Scan for the cell matching the given text and deliver its [x, y] coordinate at center. 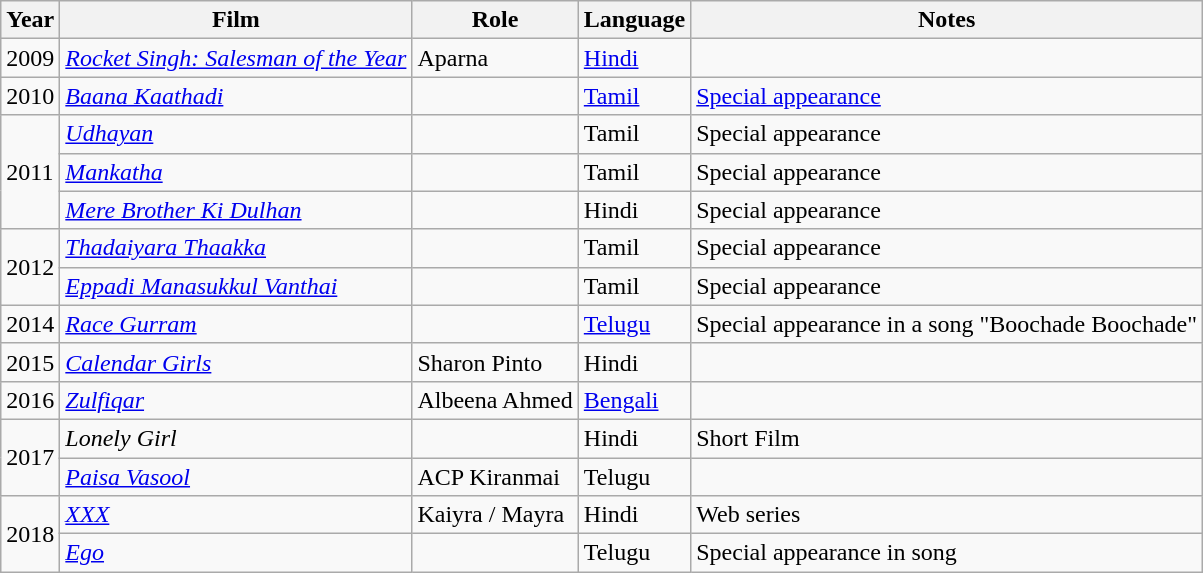
Zulfiqar [236, 400]
Kaiyra / Mayra [495, 515]
Rocket Singh: Salesman of the Year [236, 58]
2014 [30, 324]
Aparna [495, 58]
Film [236, 20]
ACP Kiranmai [495, 477]
Eppadi Manasukkul Vanthai [236, 286]
Mankatha [236, 172]
Race Gurram [236, 324]
2016 [30, 400]
Special appearance in a song "Boochade Boochade" [947, 324]
Thadaiyara Thaakka [236, 248]
2009 [30, 58]
2012 [30, 267]
Lonely Girl [236, 438]
2010 [30, 96]
2015 [30, 362]
2011 [30, 172]
Calendar Girls [236, 362]
Sharon Pinto [495, 362]
Paisa Vasool [236, 477]
Mere Brother Ki Dulhan [236, 210]
Notes [947, 20]
2017 [30, 457]
Udhayan [236, 134]
Language [634, 20]
XXX [236, 515]
Ego [236, 553]
Short Film [947, 438]
Role [495, 20]
Baana Kaathadi [236, 96]
2018 [30, 534]
Albeena Ahmed [495, 400]
Bengali [634, 400]
Special appearance in song [947, 553]
Year [30, 20]
Web series [947, 515]
